Scan for the cell matching the given text and deliver its (x, y) coordinate at center. 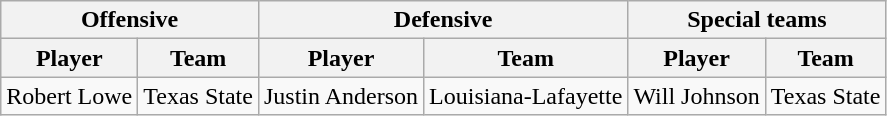
Will Johnson (696, 96)
Robert Lowe (70, 96)
Special teams (757, 20)
Justin Anderson (340, 96)
Offensive (130, 20)
Louisiana-Lafayette (526, 96)
Defensive (442, 20)
